Return [x, y] of the center of cell containing provided text 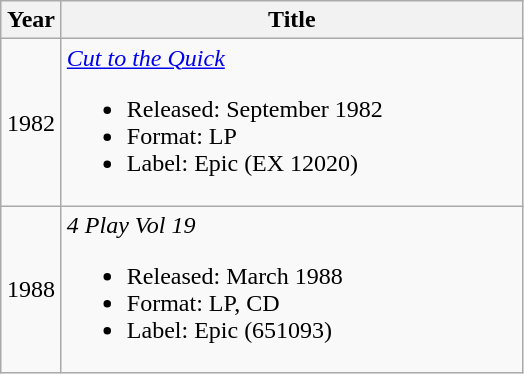
1988 [32, 290]
Title [292, 20]
4 Play Vol 19Released: March 1988Format: LP, CDLabel: Epic (651093) [292, 290]
Cut to the QuickReleased: September 1982Format: LPLabel: Epic (EX 12020) [292, 122]
Year [32, 20]
1982 [32, 122]
